Capture the cell that displays the provided text and extract its (x, y) central coordinate. 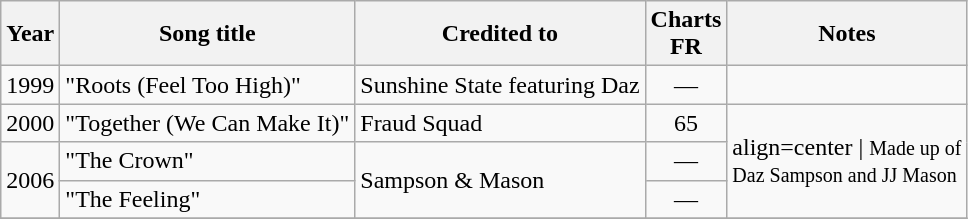
Sunshine State featuring Daz (500, 85)
"The Feeling" (208, 199)
65 (686, 123)
"Together (We Can Make It)" (208, 123)
2006 (30, 180)
Notes (847, 34)
Charts FR (686, 34)
Sampson & Mason (500, 180)
Credited to (500, 34)
align=center | Made up of Daz Sampson and JJ Mason (847, 161)
1999 (30, 85)
"The Crown" (208, 161)
Year (30, 34)
2000 (30, 123)
"Roots (Feel Too High)" (208, 85)
Fraud Squad (500, 123)
Song title (208, 34)
